Capture the cell that displays the provided text and extract its [X, Y] central coordinate. 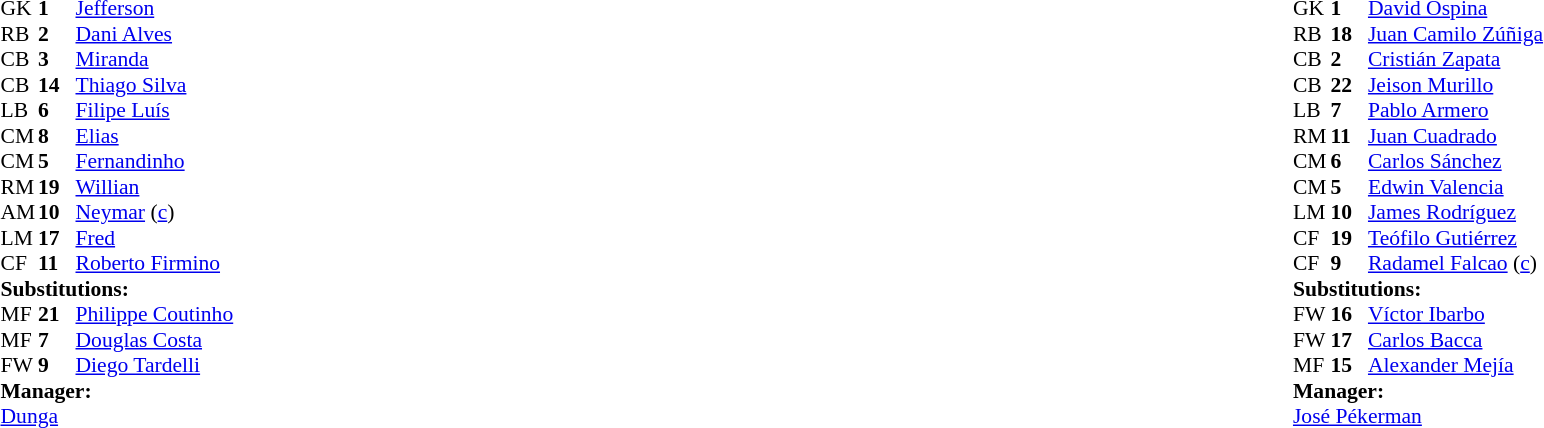
Filipe Luís [155, 111]
Juan Cuadrado [1456, 136]
Radamel Falcao (c) [1456, 263]
15 [1349, 365]
Carlos Bacca [1456, 340]
AM [19, 213]
21 [57, 315]
Víctor Ibarbo [1456, 315]
Carlos Sánchez [1456, 161]
14 [57, 85]
Roberto Firmino [155, 263]
18 [1349, 34]
Edwin Valencia [1456, 187]
Douglas Costa [155, 340]
Jeison Murillo [1456, 85]
Alexander Mejía [1456, 365]
Fernandinho [155, 161]
Dani Alves [155, 34]
22 [1349, 85]
3 [57, 59]
Miranda [155, 59]
Pablo Armero [1456, 111]
Diego Tardelli [155, 365]
James Rodríguez [1456, 213]
Willian [155, 187]
Teófilo Gutiérrez [1456, 238]
Neymar (c) [155, 213]
8 [57, 136]
Fred [155, 238]
Thiago Silva [155, 85]
Elias [155, 136]
Philippe Coutinho [155, 315]
Juan Camilo Zúñiga [1456, 34]
Cristián Zapata [1456, 59]
16 [1349, 315]
